Return (X, Y) of the center of cell containing provided text 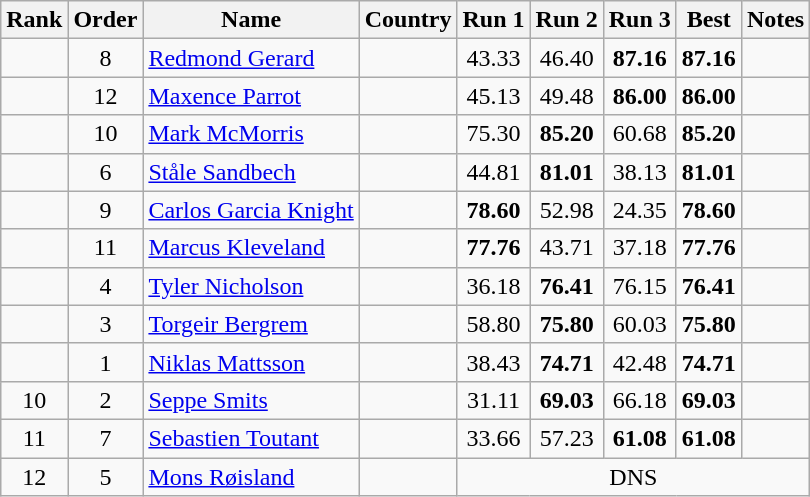
2 (106, 400)
Tyler Nicholson (251, 286)
8 (106, 58)
Seppe Smits (251, 400)
38.13 (640, 172)
Order (106, 20)
7 (106, 438)
Sebastien Toutant (251, 438)
Notes (775, 20)
Rank (34, 20)
43.71 (566, 248)
6 (106, 172)
Country (408, 20)
Carlos Garcia Knight (251, 210)
Run 3 (640, 20)
31.11 (494, 400)
Best (708, 20)
1 (106, 362)
52.98 (566, 210)
60.68 (640, 134)
Redmond Gerard (251, 58)
43.33 (494, 58)
36.18 (494, 286)
9 (106, 210)
76.15 (640, 286)
75.30 (494, 134)
Name (251, 20)
45.13 (494, 96)
Maxence Parrot (251, 96)
5 (106, 477)
24.35 (640, 210)
57.23 (566, 438)
58.80 (494, 324)
37.18 (640, 248)
Run 2 (566, 20)
60.03 (640, 324)
Torgeir Bergrem (251, 324)
Mark McMorris (251, 134)
49.48 (566, 96)
44.81 (494, 172)
DNS (634, 477)
33.66 (494, 438)
46.40 (566, 58)
Niklas Mattsson (251, 362)
Ståle Sandbech (251, 172)
3 (106, 324)
38.43 (494, 362)
42.48 (640, 362)
Mons Røisland (251, 477)
Marcus Kleveland (251, 248)
4 (106, 286)
Run 1 (494, 20)
66.18 (640, 400)
